Search for the cell housing the specified text and yield its (x, y) center coordinate. 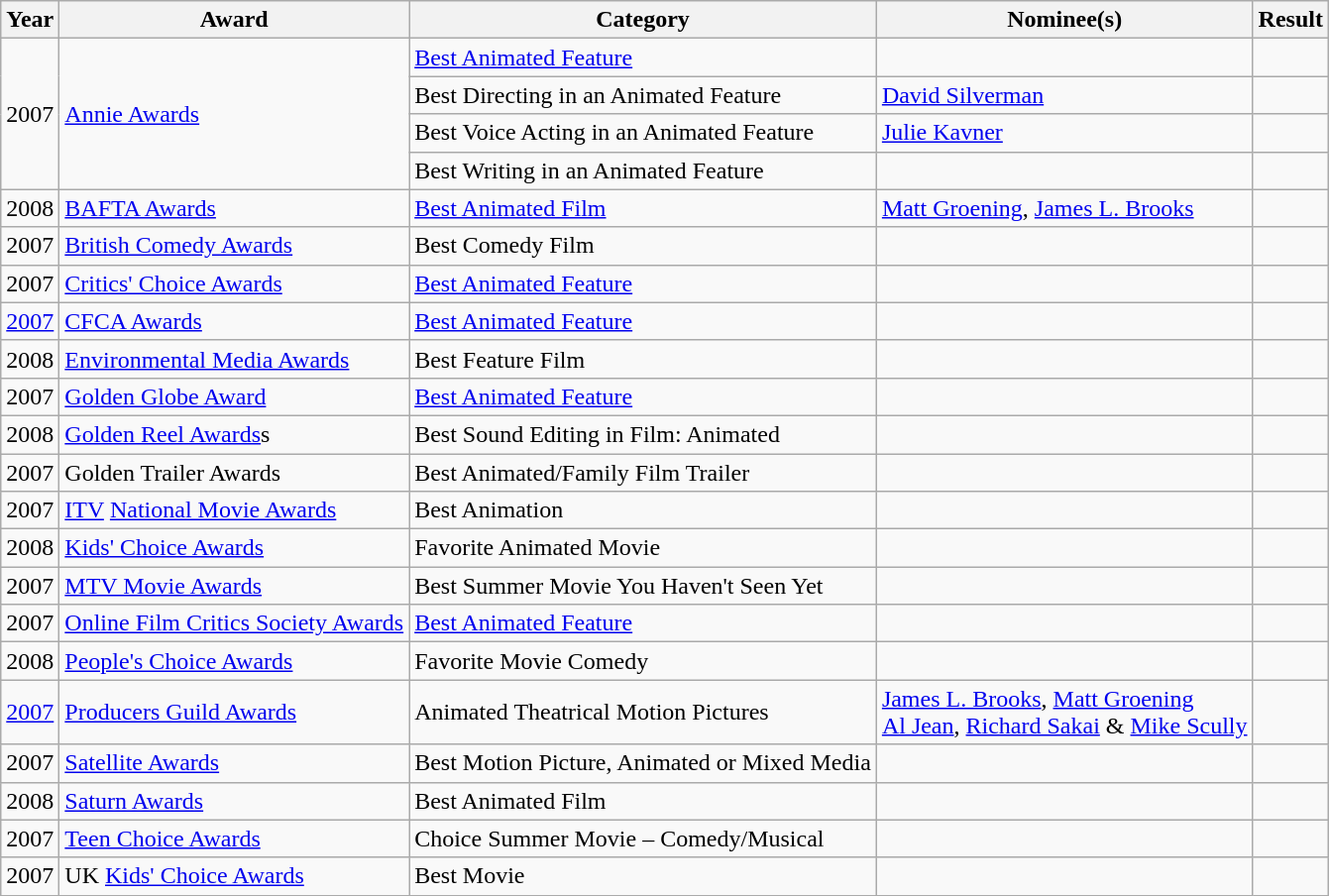
Golden Reel Awardss (234, 434)
Golden Globe Award (234, 396)
Best Sound Editing in Film: Animated (643, 434)
Best Motion Picture, Animated or Mixed Media (643, 763)
Best Movie (643, 876)
Year (30, 20)
Best Voice Acting in an Animated Feature (643, 133)
Animated Theatrical Motion Pictures (643, 712)
Result (1290, 20)
Satellite Awards (234, 763)
Kids' Choice Awards (234, 548)
ITV National Movie Awards (234, 510)
British Comedy Awards (234, 246)
David Silverman (1064, 95)
James L. Brooks, Matt GroeningAl Jean, Richard Sakai & Mike Scully (1064, 712)
Best Writing in an Animated Feature (643, 170)
Critics' Choice Awards (234, 283)
Matt Groening, James L. Brooks (1064, 208)
UK Kids' Choice Awards (234, 876)
Teen Choice Awards (234, 839)
Online Film Critics Society Awards (234, 623)
Award (234, 20)
Category (643, 20)
Producers Guild Awards (234, 712)
Annie Awards (234, 114)
Best Feature Film (643, 359)
Favorite Animated Movie (643, 548)
Choice Summer Movie – Comedy/Musical (643, 839)
Nominee(s) (1064, 20)
Best Comedy Film (643, 246)
People's Choice Awards (234, 661)
CFCA Awards (234, 321)
Julie Kavner (1064, 133)
Golden Trailer Awards (234, 473)
Saturn Awards (234, 801)
Best Summer Movie You Haven't Seen Yet (643, 586)
BAFTA Awards (234, 208)
Favorite Movie Comedy (643, 661)
MTV Movie Awards (234, 586)
Best Directing in an Animated Feature (643, 95)
Best Animation (643, 510)
Environmental Media Awards (234, 359)
Best Animated/Family Film Trailer (643, 473)
